Find where the given text appears and provide that cell's center as (x, y) coordinate. 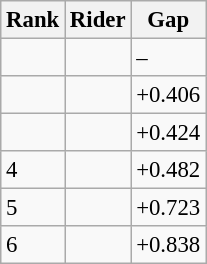
+0.838 (168, 245)
Gap (168, 20)
Rider (98, 20)
5 (33, 208)
+0.482 (168, 170)
Rank (33, 20)
6 (33, 245)
– (168, 58)
+0.406 (168, 95)
+0.723 (168, 208)
+0.424 (168, 133)
4 (33, 170)
